Find where the given text appears and provide that cell's center as (x, y) coordinate. 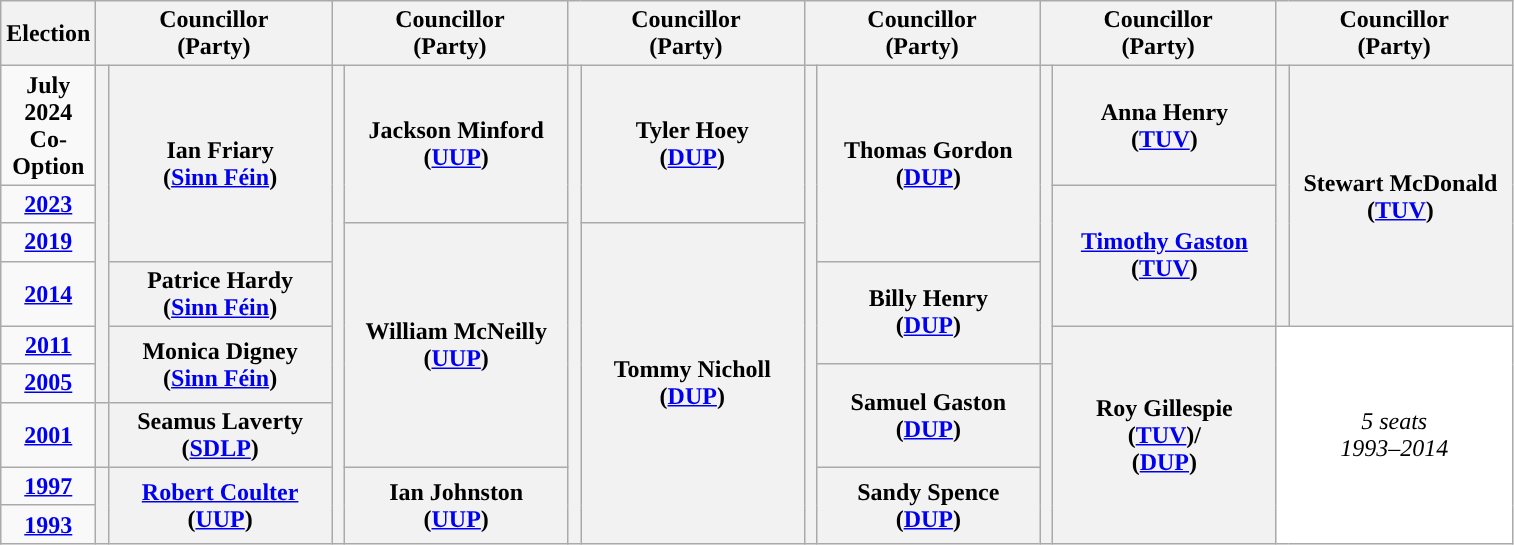
Timothy Gaston (TUV) (1165, 256)
Seamus Laverty (SDLP) (220, 434)
Roy Gillespie (TUV)/ (DUP) (1165, 434)
Sandy Spence (DUP) (929, 505)
1993 (48, 524)
Ian Friary (Sinn Féin) (220, 164)
July 2024 Co-Option (48, 126)
2011 (48, 345)
Jackson Minford (UUP) (456, 144)
2001 (48, 434)
Election (48, 34)
Thomas Gordon (DUP) (929, 164)
Robert Coulter (UUP) (220, 505)
Anna Henry (TUV) (1165, 126)
5 seats1993–2014 (1394, 434)
Monica Digney (Sinn Féin) (220, 364)
2005 (48, 383)
Tommy Nicholl (DUP) (692, 383)
Stewart McDonald (TUV) (1401, 196)
2023 (48, 204)
Samuel Gaston (DUP) (929, 416)
1997 (48, 486)
Ian Johnston (UUP) (456, 505)
Tyler Hoey (DUP) (692, 144)
Patrice Hardy (Sinn Féin) (220, 294)
2014 (48, 294)
William McNeilly (UUP) (456, 345)
Billy Henry (DUP) (929, 312)
2019 (48, 242)
